Search for the cell housing the specified text and yield its (x, y) center coordinate. 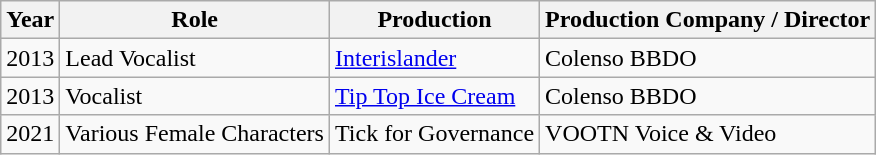
Year (30, 20)
VOOTN Voice & Video (708, 134)
2021 (30, 134)
Tip Top Ice Cream (434, 96)
Various Female Characters (195, 134)
Lead Vocalist (195, 58)
Interislander (434, 58)
Tick for Governance (434, 134)
Role (195, 20)
Production (434, 20)
Production Company / Director (708, 20)
Vocalist (195, 96)
